Identify which cell holds the provided text, then report its [X, Y] central coordinate. 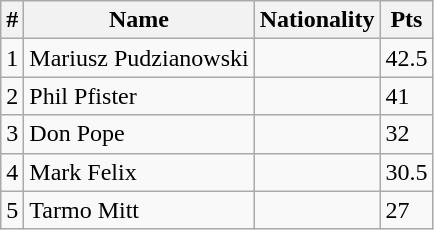
4 [12, 172]
42.5 [406, 58]
# [12, 20]
27 [406, 210]
Mariusz Pudzianowski [139, 58]
2 [12, 96]
Nationality [317, 20]
Phil Pfister [139, 96]
Mark Felix [139, 172]
Name [139, 20]
5 [12, 210]
3 [12, 134]
1 [12, 58]
Pts [406, 20]
Tarmo Mitt [139, 210]
30.5 [406, 172]
Don Pope [139, 134]
41 [406, 96]
32 [406, 134]
